Return the (X, Y) coordinate for the center point of the cell that contains the specified text.  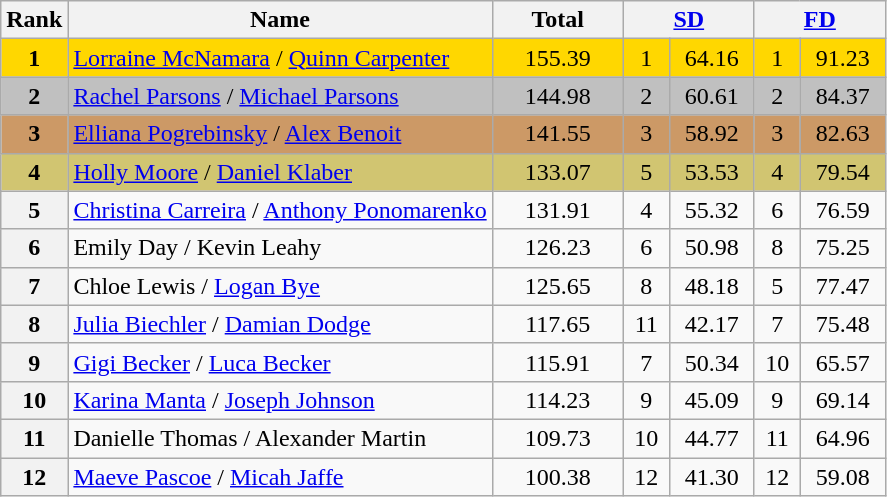
79.54 (842, 172)
Chloe Lewis / Logan Bye (280, 286)
60.61 (712, 96)
155.39 (558, 58)
64.16 (712, 58)
48.18 (712, 286)
109.73 (558, 438)
125.65 (558, 286)
131.91 (558, 210)
117.65 (558, 324)
55.32 (712, 210)
75.25 (842, 248)
Emily Day / Kevin Leahy (280, 248)
Name (280, 20)
75.48 (842, 324)
100.38 (558, 477)
69.14 (842, 400)
115.91 (558, 362)
Total (558, 20)
133.07 (558, 172)
65.57 (842, 362)
84.37 (842, 96)
50.34 (712, 362)
64.96 (842, 438)
Maeve Pascoe / Micah Jaffe (280, 477)
91.23 (842, 58)
Rachel Parsons / Michael Parsons (280, 96)
76.59 (842, 210)
141.55 (558, 134)
114.23 (558, 400)
126.23 (558, 248)
44.77 (712, 438)
77.47 (842, 286)
Karina Manta / Joseph Johnson (280, 400)
Elliana Pogrebinsky / Alex Benoit (280, 134)
144.98 (558, 96)
Holly Moore / Daniel Klaber (280, 172)
45.09 (712, 400)
59.08 (842, 477)
Julia Biechler / Damian Dodge (280, 324)
Lorraine McNamara / Quinn Carpenter (280, 58)
Christina Carreira / Anthony Ponomarenko (280, 210)
Danielle Thomas / Alexander Martin (280, 438)
58.92 (712, 134)
FD (820, 20)
41.30 (712, 477)
50.98 (712, 248)
42.17 (712, 324)
53.53 (712, 172)
Rank (34, 20)
82.63 (842, 134)
Gigi Becker / Luca Becker (280, 362)
SD (688, 20)
